From the cell containing the given text, extract its center point as (X, Y) coordinate. 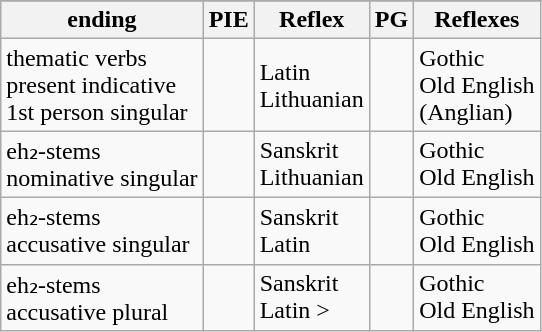
ending (102, 20)
PG (391, 20)
Sanskrit Latin (312, 230)
eh₂-stemsaccusative plural (102, 298)
eh₂-stemsaccusative singular (102, 230)
thematic verbs present indicative1st person singular (102, 85)
Sanskrit Latin > (312, 298)
Gothic Old English (Anglian) (477, 85)
PIE (228, 20)
Sanskrit Lithuanian (312, 164)
Reflex (312, 20)
eh₂-stemsnominative singular (102, 164)
Reflexes (477, 20)
Latin Lithuanian (312, 85)
